Locate the cell with the specified text and output its [x, y] center coordinate. 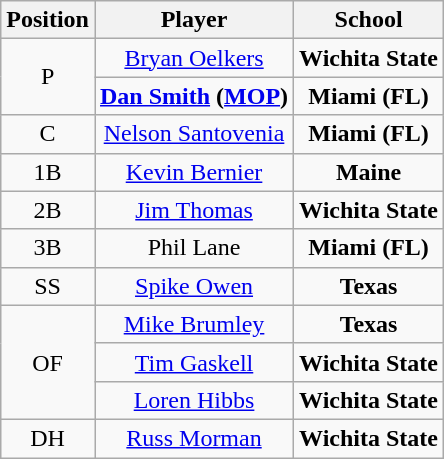
Loren Hibbs [194, 400]
SS [48, 286]
Kevin Bernier [194, 172]
C [48, 134]
3B [48, 248]
School [369, 20]
2B [48, 210]
DH [48, 438]
Russ Morman [194, 438]
Mike Brumley [194, 324]
Bryan Oelkers [194, 58]
OF [48, 362]
Tim Gaskell [194, 362]
P [48, 77]
Phil Lane [194, 248]
Nelson Santovenia [194, 134]
1B [48, 172]
Spike Owen [194, 286]
Jim Thomas [194, 210]
Maine [369, 172]
Position [48, 20]
Dan Smith (MOP) [194, 96]
Player [194, 20]
